Extract the [x, y] coordinate from the center of the cell holding the provided text.  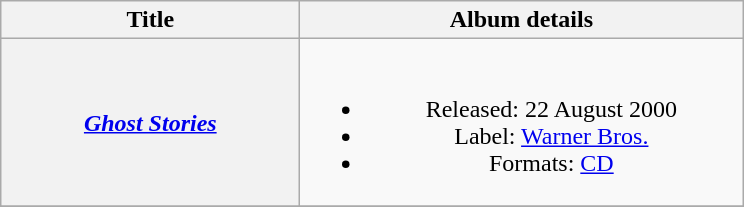
Title [150, 20]
Album details [522, 20]
Ghost Stories [150, 122]
Released: 22 August 2000Label: Warner Bros.Formats: CD [522, 122]
